Detect which cell encompasses the target text, then output its [X, Y] center coordinate. 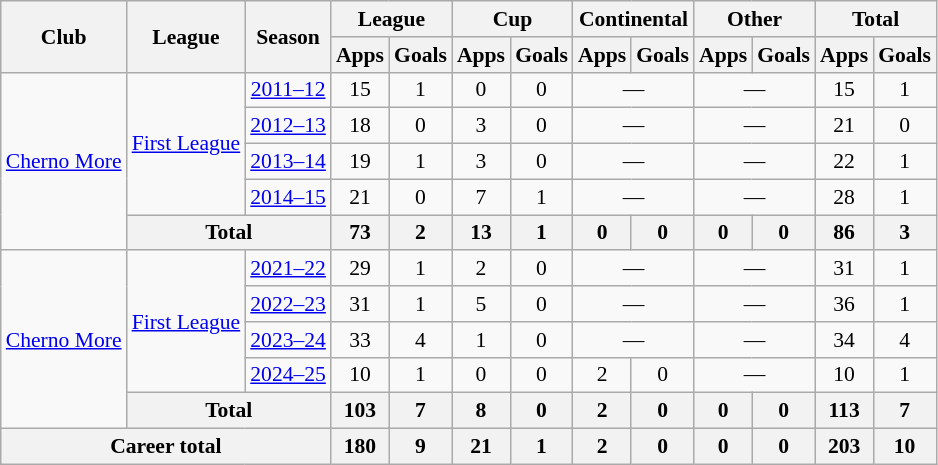
203 [844, 447]
103 [360, 411]
2022–23 [288, 304]
29 [360, 269]
113 [844, 411]
5 [481, 304]
Club [64, 36]
8 [481, 411]
2013–14 [288, 162]
2024–25 [288, 375]
13 [481, 233]
Other [754, 19]
86 [844, 233]
2021–22 [288, 269]
2023–24 [288, 340]
33 [360, 340]
Season [288, 36]
36 [844, 304]
2011–12 [288, 90]
28 [844, 197]
2014–15 [288, 197]
Career total [166, 447]
18 [360, 126]
22 [844, 162]
19 [360, 162]
34 [844, 340]
180 [360, 447]
Cup [512, 19]
2012–13 [288, 126]
9 [420, 447]
Continental [634, 19]
73 [360, 233]
